Scan for the cell matching the given text and deliver its [X, Y] coordinate at center. 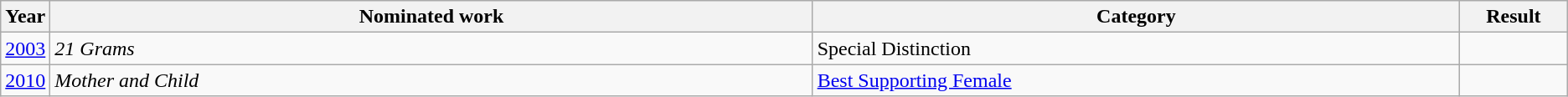
Mother and Child [431, 80]
Best Supporting Female [1136, 80]
21 Grams [431, 48]
Special Distinction [1136, 48]
Category [1136, 17]
2003 [25, 48]
2010 [25, 80]
Result [1514, 17]
Nominated work [431, 17]
Year [25, 17]
